Extract the (x, y) coordinate from the center of the cell holding the provided text.  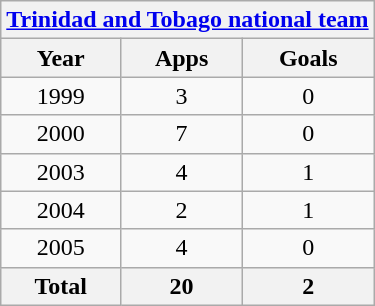
Total (61, 286)
Year (61, 58)
2004 (61, 210)
7 (182, 134)
Trinidad and Tobago national team (188, 20)
2000 (61, 134)
2005 (61, 248)
Apps (182, 58)
Goals (308, 58)
2003 (61, 172)
3 (182, 96)
1999 (61, 96)
20 (182, 286)
